For the text-containing cell, return its midpoint in (x, y) coordinate format. 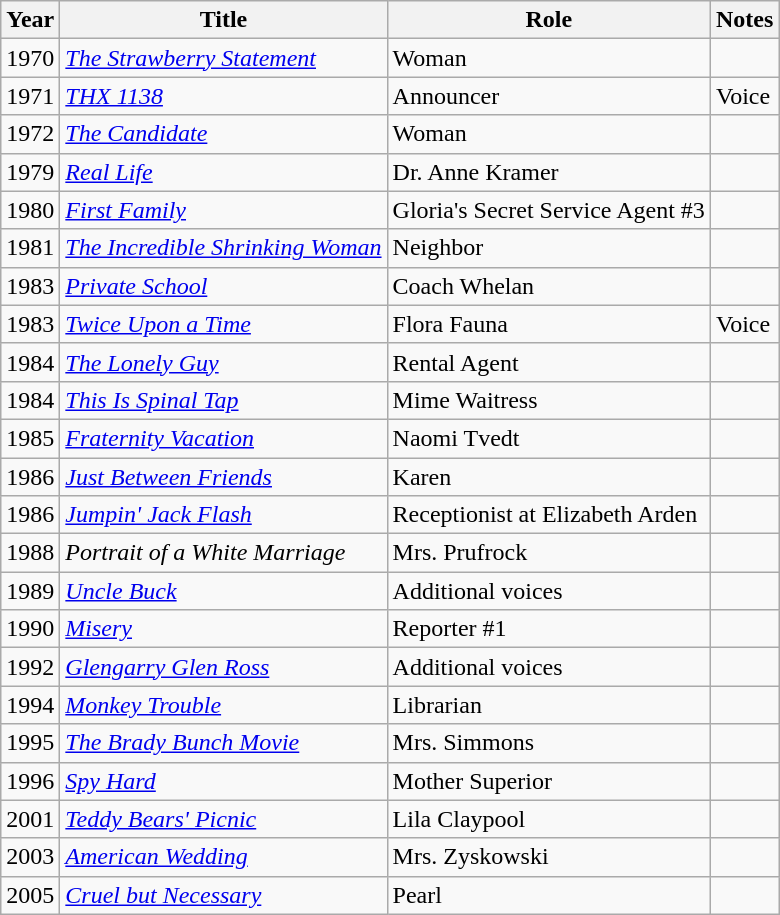
Rental Agent (548, 362)
1996 (30, 781)
Reporter #1 (548, 629)
The Brady Bunch Movie (224, 743)
1992 (30, 667)
1989 (30, 591)
The Candidate (224, 134)
Teddy Bears' Picnic (224, 819)
Private School (224, 286)
Year (30, 20)
1990 (30, 629)
Misery (224, 629)
Karen (548, 477)
Receptionist at Elizabeth Arden (548, 515)
First Family (224, 210)
2001 (30, 819)
1985 (30, 438)
Mrs. Simmons (548, 743)
Naomi Tvedt (548, 438)
1980 (30, 210)
Gloria's Secret Service Agent #3 (548, 210)
Librarian (548, 705)
Fraternity Vacation (224, 438)
1972 (30, 134)
Mother Superior (548, 781)
Mrs. Prufrock (548, 553)
1970 (30, 58)
1994 (30, 705)
1988 (30, 553)
Neighbor (548, 248)
Pearl (548, 895)
Coach Whelan (548, 286)
Dr. Anne Kramer (548, 172)
The Incredible Shrinking Woman (224, 248)
2003 (30, 857)
Lila Claypool (548, 819)
1981 (30, 248)
Flora Fauna (548, 324)
Spy Hard (224, 781)
Cruel but Necessary (224, 895)
Glengarry Glen Ross (224, 667)
Uncle Buck (224, 591)
Announcer (548, 96)
Jumpin' Jack Flash (224, 515)
Title (224, 20)
1971 (30, 96)
1979 (30, 172)
Twice Upon a Time (224, 324)
Monkey Trouble (224, 705)
Role (548, 20)
1995 (30, 743)
Notes (744, 20)
Real Life (224, 172)
American Wedding (224, 857)
The Lonely Guy (224, 362)
Just Between Friends (224, 477)
2005 (30, 895)
Portrait of a White Marriage (224, 553)
Mrs. Zyskowski (548, 857)
THX 1138 (224, 96)
This Is Spinal Tap (224, 400)
Mime Waitress (548, 400)
The Strawberry Statement (224, 58)
